Identify which cell holds the provided text, then report its [X, Y] central coordinate. 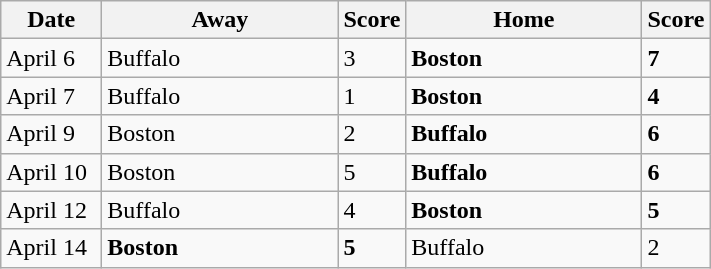
April 12 [52, 210]
April 7 [52, 96]
April 14 [52, 248]
7 [676, 58]
April 9 [52, 134]
Away [220, 20]
Date [52, 20]
3 [372, 58]
April 10 [52, 172]
April 6 [52, 58]
Home [524, 20]
1 [372, 96]
